For the text-containing cell, return its midpoint in [x, y] coordinate format. 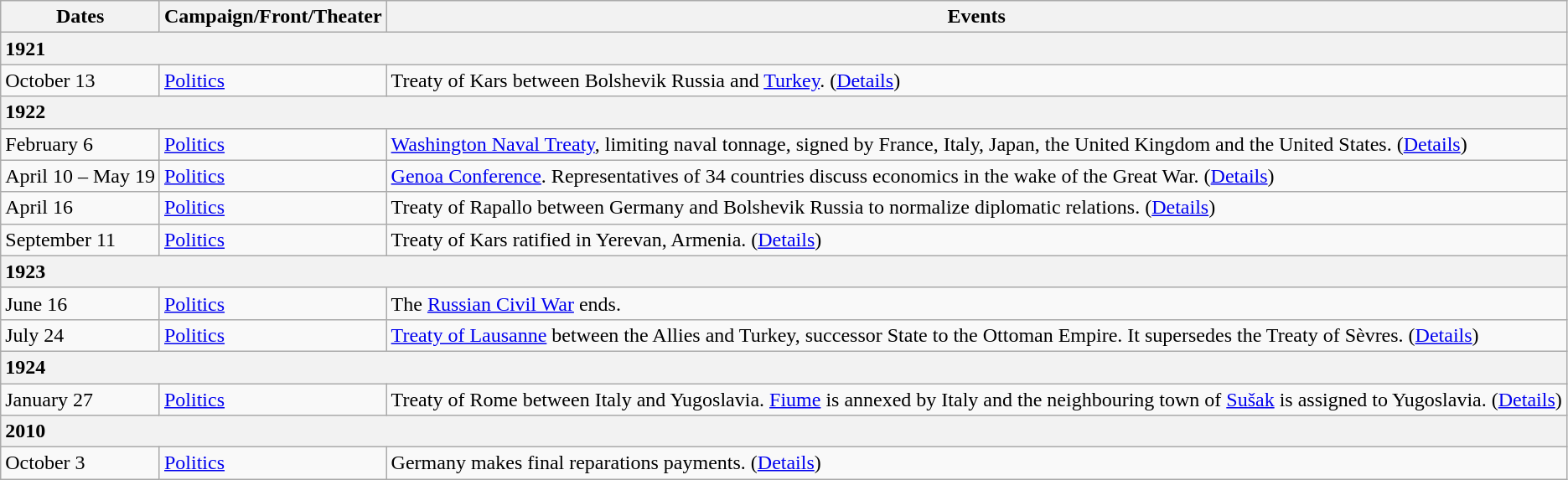
1922 [784, 112]
January 27 [80, 400]
Campaign/Front/Theater [273, 17]
Treaty of Lausanne between the Allies and Turkey, successor State to the Ottoman Empire. It supersedes the Treaty of Sèvres. (Details) [976, 335]
1921 [784, 49]
Treaty of Kars between Bolshevik Russia and Turkey. (Details) [976, 80]
Treaty of Rapallo between Germany and Bolshevik Russia to normalize diplomatic relations. (Details) [976, 208]
April 10 – May 19 [80, 176]
1923 [784, 271]
Washington Naval Treaty, limiting naval tonnage, signed by France, Italy, Japan, the United Kingdom and the United States. (Details) [976, 144]
October 3 [80, 463]
February 6 [80, 144]
April 16 [80, 208]
1924 [784, 367]
October 13 [80, 80]
Treaty of Rome between Italy and Yugoslavia. Fiume is annexed by Italy and the neighbouring town of Sušak is assigned to Yugoslavia. (Details) [976, 400]
Germany makes final reparations payments. (Details) [976, 463]
Dates [80, 17]
June 16 [80, 303]
Events [976, 17]
Genoa Conference. Representatives of 34 countries discuss economics in the wake of the Great War. (Details) [976, 176]
Treaty of Kars ratified in Yerevan, Armenia. (Details) [976, 240]
September 11 [80, 240]
The Russian Civil War ends. [976, 303]
July 24 [80, 335]
2010 [784, 431]
